For the text-containing cell, return its midpoint in (X, Y) coordinate format. 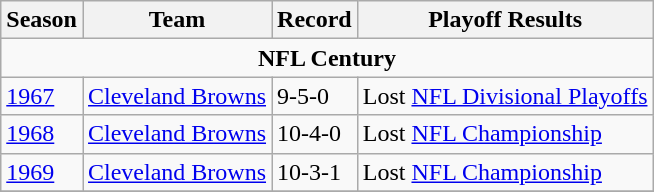
1969 (42, 172)
Playoff Results (505, 20)
10-3-1 (315, 172)
9-5-0 (315, 96)
1968 (42, 134)
NFL Century (327, 58)
Record (315, 20)
1967 (42, 96)
Lost NFL Divisional Playoffs (505, 96)
Team (176, 20)
Season (42, 20)
10-4-0 (315, 134)
